Extract the (X, Y) coordinate from the center of the cell holding the provided text.  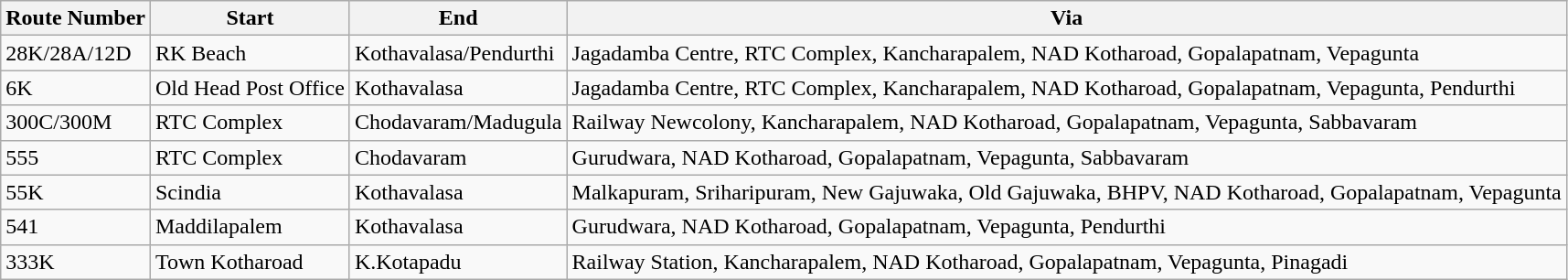
555 (76, 157)
Maddilapalem (250, 227)
Scindia (250, 192)
End (458, 18)
300C/300M (76, 123)
Start (250, 18)
Railway Station, Kancharapalem, NAD Kotharoad, Gopalapatnam, Vepagunta, Pinagadi (1066, 262)
Via (1066, 18)
Gurudwara, NAD Kotharoad, Gopalapatnam, Vepagunta, Pendurthi (1066, 227)
Jagadamba Centre, RTC Complex, Kancharapalem, NAD Kotharoad, Gopalapatnam, Vepagunta, Pendurthi (1066, 88)
Chodavaram/Madugula (458, 123)
Railway Newcolony, Kancharapalem, NAD Kotharoad, Gopalapatnam, Vepagunta, Sabbavaram (1066, 123)
333K (76, 262)
Chodavaram (458, 157)
Jagadamba Centre, RTC Complex, Kancharapalem, NAD Kotharoad, Gopalapatnam, Vepagunta (1066, 53)
RK Beach (250, 53)
Town Kotharoad (250, 262)
Malkapuram, Sriharipuram, New Gajuwaka, Old Gajuwaka, BHPV, NAD Kotharoad, Gopalapatnam, Vepagunta (1066, 192)
55K (76, 192)
Old Head Post Office (250, 88)
6K (76, 88)
Gurudwara, NAD Kotharoad, Gopalapatnam, Vepagunta, Sabbavaram (1066, 157)
Kothavalasa/Pendurthi (458, 53)
K.Kotapadu (458, 262)
28K/28A/12D (76, 53)
Route Number (76, 18)
541 (76, 227)
